Identify which cell holds the provided text, then report its [X, Y] central coordinate. 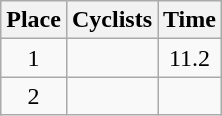
Place [34, 20]
1 [34, 58]
Cyclists [112, 20]
2 [34, 96]
11.2 [190, 58]
Time [190, 20]
